Return the [X, Y] coordinate for the center point of the cell that contains the specified text.  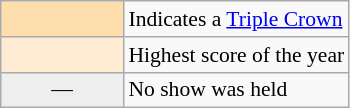
— [62, 90]
No show was held [236, 90]
Indicates a Triple Crown [236, 19]
Highest score of the year [236, 55]
